Identify which cell holds the provided text, then report its [X, Y] central coordinate. 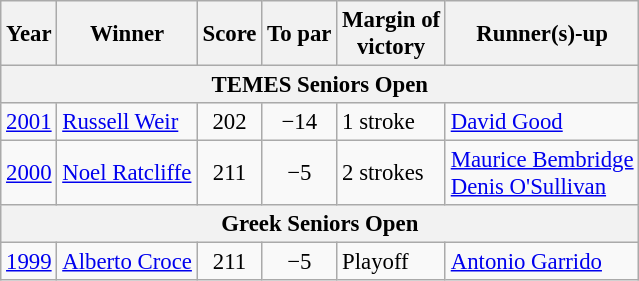
David Good [542, 122]
2 strokes [392, 174]
2000 [29, 174]
1999 [29, 262]
Noel Ratcliffe [127, 174]
Runner(s)-up [542, 34]
Antonio Garrido [542, 262]
Winner [127, 34]
1 stroke [392, 122]
Year [29, 34]
Greek Seniors Open [320, 224]
Playoff [392, 262]
Maurice Bembridge Denis O'Sullivan [542, 174]
Alberto Croce [127, 262]
202 [230, 122]
Score [230, 34]
To par [300, 34]
−14 [300, 122]
Russell Weir [127, 122]
TEMES Seniors Open [320, 85]
Margin ofvictory [392, 34]
2001 [29, 122]
